Find where the given text appears and provide that cell's center as [x, y] coordinate. 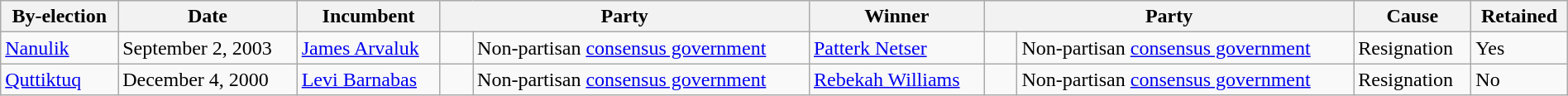
Cause [1413, 17]
By-election [60, 17]
September 2, 2003 [208, 48]
Patterk Netser [896, 48]
Quttiktuq [60, 79]
James Arvaluk [369, 48]
No [1519, 79]
Levi Barnabas [369, 79]
Date [208, 17]
Nanulik [60, 48]
Retained [1519, 17]
Yes [1519, 48]
Winner [896, 17]
Rebekah Williams [896, 79]
December 4, 2000 [208, 79]
Incumbent [369, 17]
